Pinpoint the cell where the given text exists, returning its [x, y] midpoint coordinate. 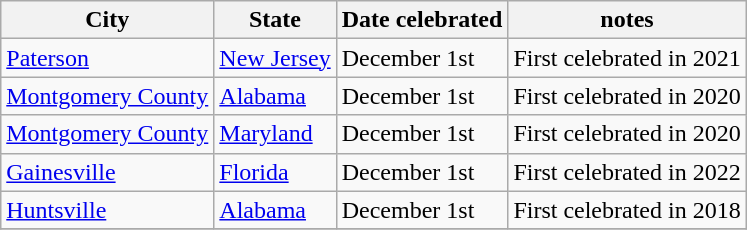
First celebrated in 2022 [627, 172]
State [275, 20]
Florida [275, 172]
First celebrated in 2018 [627, 210]
notes [627, 20]
Gainesville [108, 172]
Date celebrated [422, 20]
Huntsville [108, 210]
First celebrated in 2021 [627, 58]
Paterson [108, 58]
Maryland [275, 134]
City [108, 20]
New Jersey [275, 58]
